Extract the [x, y] coordinate from the center of the cell holding the provided text.  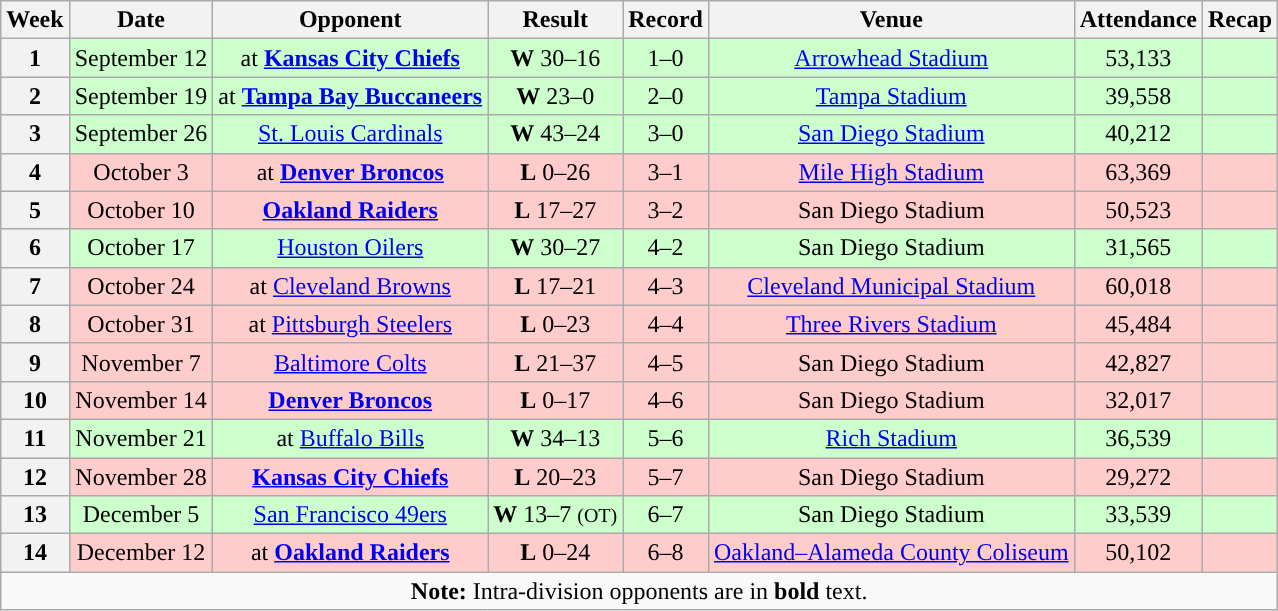
Attendance [1138, 20]
Baltimore Colts [350, 362]
Result [556, 20]
12 [35, 477]
4 [35, 172]
October 3 [141, 172]
at Denver Broncos [350, 172]
4–3 [666, 286]
2–0 [666, 96]
6–8 [666, 553]
1 [35, 58]
Tampa Stadium [891, 96]
42,827 [1138, 362]
11 [35, 438]
at Kansas City Chiefs [350, 58]
Mile High Stadium [891, 172]
L 0–26 [556, 172]
L 20–23 [556, 477]
5–6 [666, 438]
at Buffalo Bills [350, 438]
October 31 [141, 324]
4–5 [666, 362]
September 12 [141, 58]
Rich Stadium [891, 438]
W 30–16 [556, 58]
Cleveland Municipal Stadium [891, 286]
3–0 [666, 134]
36,539 [1138, 438]
L 0–24 [556, 553]
7 [35, 286]
Denver Broncos [350, 400]
October 17 [141, 248]
L 21–37 [556, 362]
November 7 [141, 362]
8 [35, 324]
October 10 [141, 210]
Kansas City Chiefs [350, 477]
Week [35, 20]
2 [35, 96]
December 5 [141, 515]
33,539 [1138, 515]
5 [35, 210]
at Pittsburgh Steelers [350, 324]
Oakland Raiders [350, 210]
1–0 [666, 58]
November 14 [141, 400]
Oakland–Alameda County Coliseum [891, 553]
4–2 [666, 248]
W 30–27 [556, 248]
9 [35, 362]
September 26 [141, 134]
4–6 [666, 400]
45,484 [1138, 324]
39,558 [1138, 96]
W 43–24 [556, 134]
L 17–27 [556, 210]
Recap [1240, 20]
6 [35, 248]
San Francisco 49ers [350, 515]
September 19 [141, 96]
L 17–21 [556, 286]
Arrowhead Stadium [891, 58]
40,212 [1138, 134]
December 12 [141, 553]
Note: Intra-division opponents are in bold text. [640, 591]
Venue [891, 20]
Three Rivers Stadium [891, 324]
50,102 [1138, 553]
W 34–13 [556, 438]
14 [35, 553]
31,565 [1138, 248]
63,369 [1138, 172]
at Cleveland Browns [350, 286]
Houston Oilers [350, 248]
29,272 [1138, 477]
October 24 [141, 286]
November 21 [141, 438]
at Oakland Raiders [350, 553]
Date [141, 20]
53,133 [1138, 58]
St. Louis Cardinals [350, 134]
L 0–17 [556, 400]
3–1 [666, 172]
3–2 [666, 210]
6–7 [666, 515]
4–4 [666, 324]
10 [35, 400]
5–7 [666, 477]
W 13–7 (OT) [556, 515]
3 [35, 134]
W 23–0 [556, 96]
L 0–23 [556, 324]
at Tampa Bay Buccaneers [350, 96]
November 28 [141, 477]
50,523 [1138, 210]
13 [35, 515]
32,017 [1138, 400]
Record [666, 20]
60,018 [1138, 286]
Opponent [350, 20]
